From the cell containing the given text, extract its center point as [X, Y] coordinate. 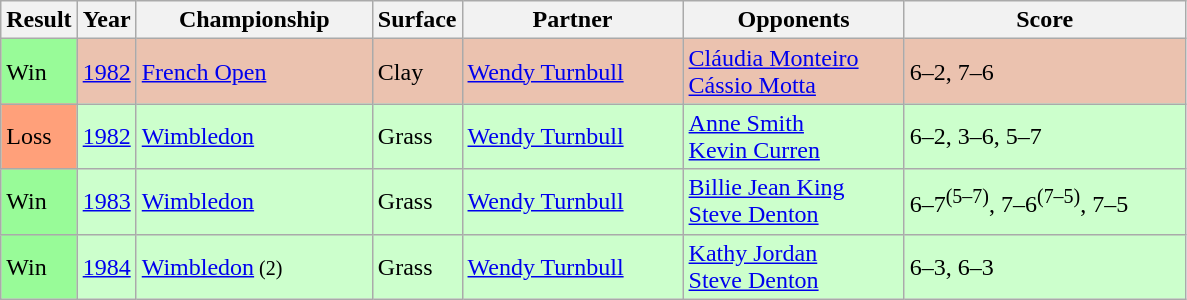
Opponents [794, 20]
Year [106, 20]
6–3, 6–3 [1044, 266]
6–2, 7–6 [1044, 72]
1984 [106, 266]
Surface [417, 20]
Loss [39, 136]
Cláudia Monteiro Cássio Motta [794, 72]
Kathy Jordan Steve Denton [794, 266]
1983 [106, 202]
Championship [254, 20]
Clay [417, 72]
French Open [254, 72]
Anne Smith Kevin Curren [794, 136]
Score [1044, 20]
6–7(5–7), 7–6(7–5), 7–5 [1044, 202]
6–2, 3–6, 5–7 [1044, 136]
Result [39, 20]
Partner [572, 20]
Billie Jean King Steve Denton [794, 202]
Wimbledon (2) [254, 266]
